Search for the cell housing the specified text and yield its [x, y] center coordinate. 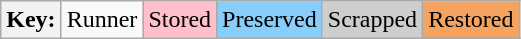
Preserved [270, 20]
Restored [471, 20]
Stored [180, 20]
Scrapped [372, 20]
Key: [31, 20]
Runner [102, 20]
